Locate the cell with the specified text and output its [X, Y] center coordinate. 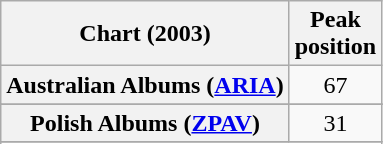
31 [335, 123]
67 [335, 85]
Chart (2003) [145, 34]
Polish Albums (ZPAV) [145, 123]
Peakposition [335, 34]
Australian Albums (ARIA) [145, 85]
